For the text-containing cell, return its midpoint in (x, y) coordinate format. 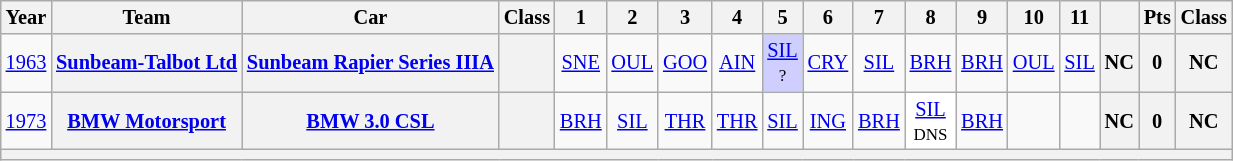
2 (633, 17)
SIL? (782, 63)
6 (828, 17)
GOO (685, 63)
CRY (828, 63)
Pts (1158, 17)
3 (685, 17)
Sunbeam Rapier Series IIIA (370, 63)
ING (828, 121)
8 (931, 17)
Sunbeam-Talbot Ltd (146, 63)
1973 (26, 121)
SNE (581, 63)
BMW Motorsport (146, 121)
4 (737, 17)
Year (26, 17)
9 (982, 17)
BMW 3.0 CSL (370, 121)
11 (1079, 17)
Team (146, 17)
Car (370, 17)
10 (1034, 17)
5 (782, 17)
1963 (26, 63)
1 (581, 17)
AIN (737, 63)
7 (879, 17)
SILDNS (931, 121)
